Capture the cell that displays the provided text and extract its [X, Y] central coordinate. 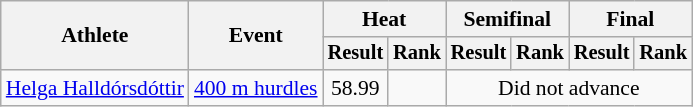
400 m hurdles [256, 88]
Heat [384, 19]
Event [256, 36]
Athlete [95, 36]
Semifinal [508, 19]
Final [630, 19]
58.99 [356, 88]
Did not advance [569, 88]
Helga Halldórsdóttir [95, 88]
